Scan for the cell matching the given text and deliver its (X, Y) coordinate at center. 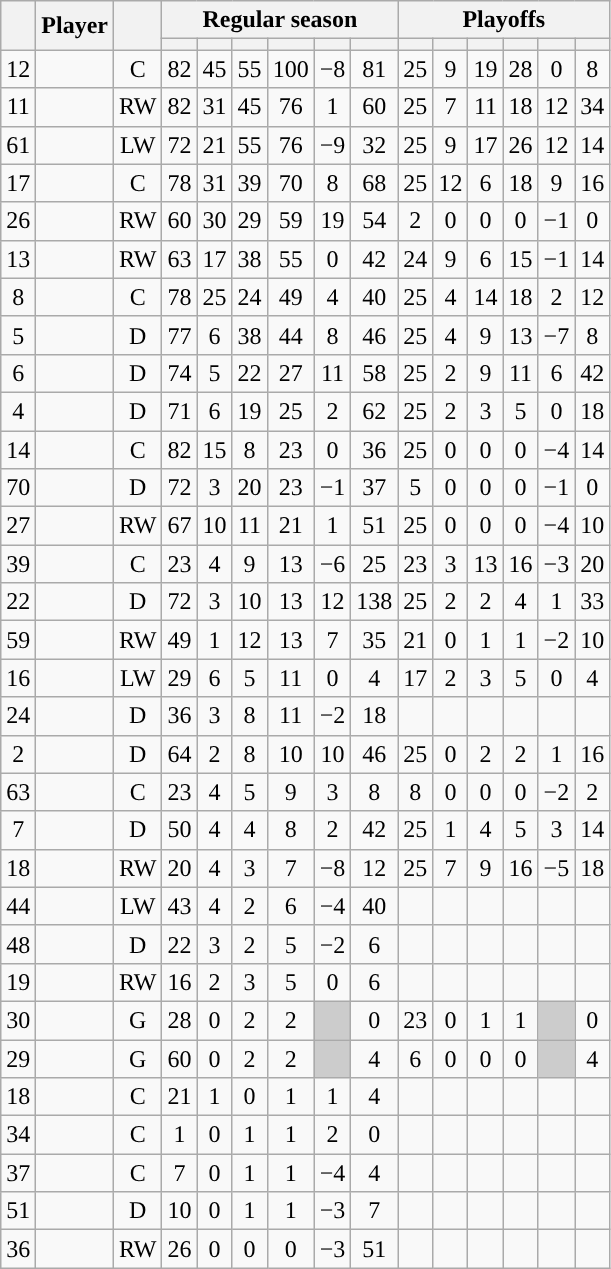
Playoffs (504, 20)
50 (180, 830)
100 (290, 69)
48 (18, 944)
62 (374, 411)
32 (374, 145)
71 (180, 411)
−7 (556, 335)
64 (180, 754)
138 (374, 602)
81 (374, 69)
43 (180, 906)
74 (180, 373)
61 (18, 145)
−9 (332, 145)
Player (75, 26)
67 (180, 526)
−6 (332, 564)
Regular season (280, 20)
−5 (556, 868)
54 (374, 221)
58 (374, 373)
33 (592, 602)
35 (374, 640)
77 (180, 335)
68 (374, 183)
